Provide the [X, Y] coordinate of the cell's center where the given text is located.  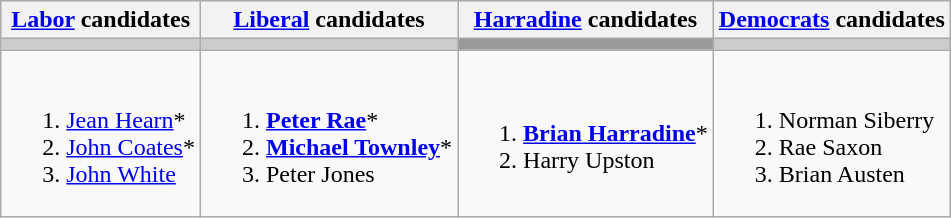
Democrats candidates [832, 20]
Jean Hearn*John Coates*John White [101, 134]
Peter Rae*Michael Townley*Peter Jones [328, 134]
Labor candidates [101, 20]
Harradine candidates [586, 20]
Liberal candidates [328, 20]
Brian Harradine*Harry Upston [586, 134]
Norman SiberryRae SaxonBrian Austen [832, 134]
